Capture the cell that displays the provided text and extract its (x, y) central coordinate. 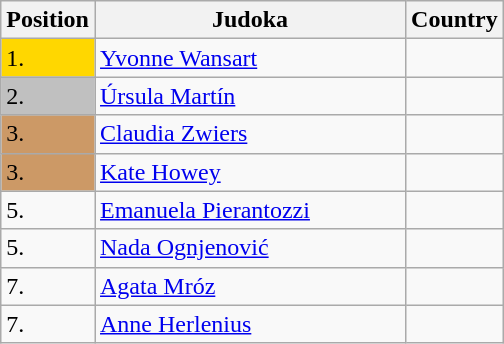
Agata Mróz (250, 286)
Anne Herlenius (250, 324)
Úrsula Martín (250, 96)
1. (48, 58)
2. (48, 96)
Judoka (250, 20)
Position (48, 20)
Country (455, 20)
Nada Ognjenović (250, 248)
Claudia Zwiers (250, 134)
Emanuela Pierantozzi (250, 210)
Yvonne Wansart (250, 58)
Kate Howey (250, 172)
